Pinpoint the cell where the given text exists, returning its [x, y] midpoint coordinate. 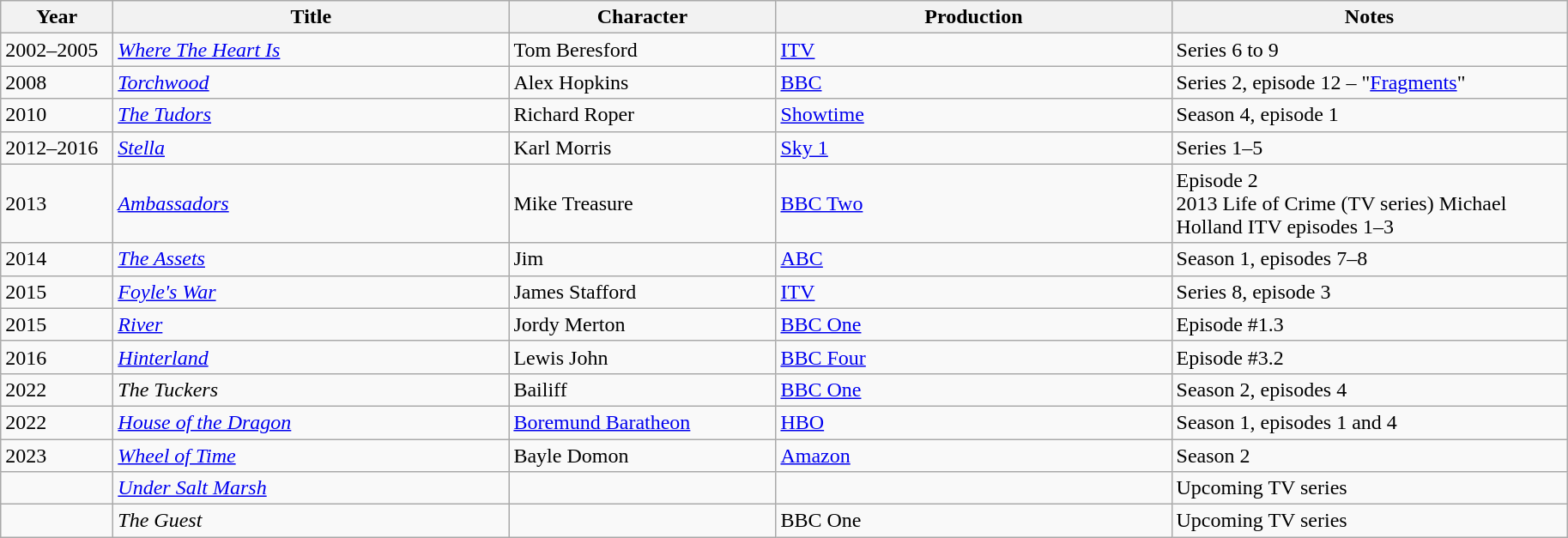
2012–2016 [57, 148]
Sky 1 [973, 148]
Karl Morris [642, 148]
Season 1, episodes 7–8 [1370, 259]
BBC [973, 82]
2010 [57, 115]
HBO [973, 422]
Alex Hopkins [642, 82]
Bayle Domon [642, 456]
Ambassadors [311, 203]
Stella [311, 148]
Bailiff [642, 390]
Richard Roper [642, 115]
Character [642, 17]
Foyle's War [311, 292]
Lewis John [642, 357]
2023 [57, 456]
BBC Two [973, 203]
Season 2 [1370, 456]
The Tudors [311, 115]
2016 [57, 357]
Production [973, 17]
ABC [973, 259]
Episode #1.3 [1370, 324]
Showtime [973, 115]
The Assets [311, 259]
Series 1–5 [1370, 148]
Series 6 to 9 [1370, 50]
Series 2, episode 12 – "Fragments" [1370, 82]
Jordy Merton [642, 324]
2013 [57, 203]
Boremund Baratheon [642, 422]
Mike Treasure [642, 203]
Year [57, 17]
Episode #3.2 [1370, 357]
The Tuckers [311, 390]
Episode 22013 Life of Crime (TV series) Michael Holland ITV episodes 1–3 [1370, 203]
Season 1, episodes 1 and 4 [1370, 422]
James Stafford [642, 292]
Under Salt Marsh [311, 488]
2014 [57, 259]
Notes [1370, 17]
Series 8, episode 3 [1370, 292]
Jim [642, 259]
River [311, 324]
Title [311, 17]
Season 4, episode 1 [1370, 115]
2002–2005 [57, 50]
Torchwood [311, 82]
Where The Heart Is [311, 50]
Season 2, episodes 4 [1370, 390]
2008 [57, 82]
Wheel of Time [311, 456]
The Guest [311, 521]
Tom Beresford [642, 50]
Hinterland [311, 357]
Amazon [973, 456]
House of the Dragon [311, 422]
BBC Four [973, 357]
